Scan for the cell matching the given text and deliver its (X, Y) coordinate at center. 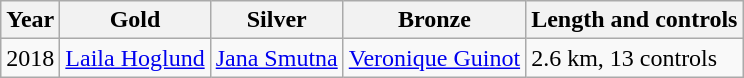
Bronze (434, 20)
Year (30, 20)
Length and controls (634, 20)
Veronique Guinot (434, 58)
2.6 km, 13 controls (634, 58)
Jana Smutna (276, 58)
Laila Hoglund (135, 58)
Silver (276, 20)
2018 (30, 58)
Gold (135, 20)
